Detect which cell encompasses the target text, then output its (x, y) center coordinate. 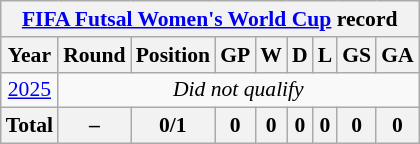
GA (398, 55)
Did not qualify (238, 90)
0/1 (173, 126)
Year (30, 55)
D (300, 55)
GP (235, 55)
W (271, 55)
FIFA Futsal Women's World Cup record (210, 19)
– (94, 126)
Round (94, 55)
2025 (30, 90)
L (326, 55)
Total (30, 126)
Position (173, 55)
GS (356, 55)
